Find where the given text appears and provide that cell's center as (x, y) coordinate. 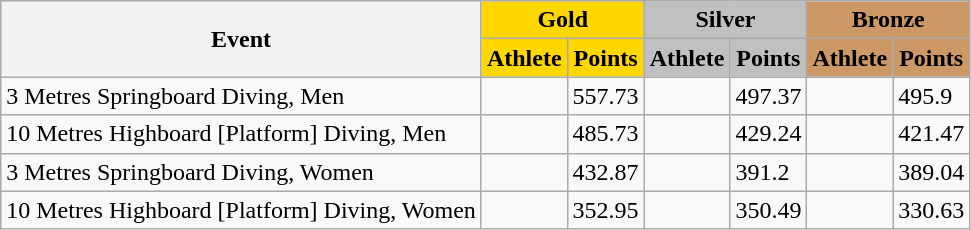
352.95 (606, 210)
391.2 (768, 172)
429.24 (768, 134)
497.37 (768, 96)
557.73 (606, 96)
Gold (562, 20)
432.87 (606, 172)
Bronze (888, 20)
389.04 (932, 172)
10 Metres Highboard [Platform] Diving, Women (242, 210)
3 Metres Springboard Diving, Women (242, 172)
3 Metres Springboard Diving, Men (242, 96)
330.63 (932, 210)
Event (242, 39)
495.9 (932, 96)
10 Metres Highboard [Platform] Diving, Men (242, 134)
485.73 (606, 134)
350.49 (768, 210)
421.47 (932, 134)
Silver (726, 20)
